Detect which cell encompasses the target text, then output its [x, y] center coordinate. 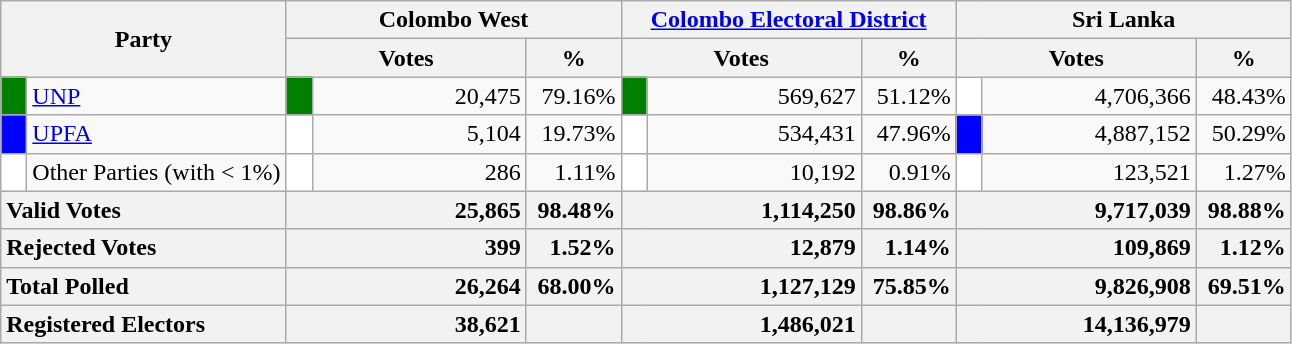
98.88% [1244, 210]
50.29% [1244, 134]
1,127,129 [741, 286]
Total Polled [144, 286]
9,826,908 [1076, 286]
286 [419, 172]
Rejected Votes [144, 248]
534,431 [754, 134]
Registered Electors [144, 324]
Sri Lanka [1124, 20]
47.96% [908, 134]
98.48% [574, 210]
9,717,039 [1076, 210]
51.12% [908, 96]
20,475 [419, 96]
25,865 [406, 210]
69.51% [1244, 286]
1.12% [1244, 248]
1,114,250 [741, 210]
1.52% [574, 248]
19.73% [574, 134]
12,879 [741, 248]
1.11% [574, 172]
399 [406, 248]
Colombo West [454, 20]
79.16% [574, 96]
68.00% [574, 286]
4,887,152 [1089, 134]
14,136,979 [1076, 324]
Other Parties (with < 1%) [156, 172]
Party [144, 39]
109,869 [1076, 248]
4,706,366 [1089, 96]
5,104 [419, 134]
48.43% [1244, 96]
1,486,021 [741, 324]
1.14% [908, 248]
569,627 [754, 96]
75.85% [908, 286]
UPFA [156, 134]
26,264 [406, 286]
Valid Votes [144, 210]
123,521 [1089, 172]
98.86% [908, 210]
38,621 [406, 324]
10,192 [754, 172]
UNP [156, 96]
0.91% [908, 172]
1.27% [1244, 172]
Colombo Electoral District [788, 20]
